Scan for the cell matching the given text and deliver its (x, y) coordinate at center. 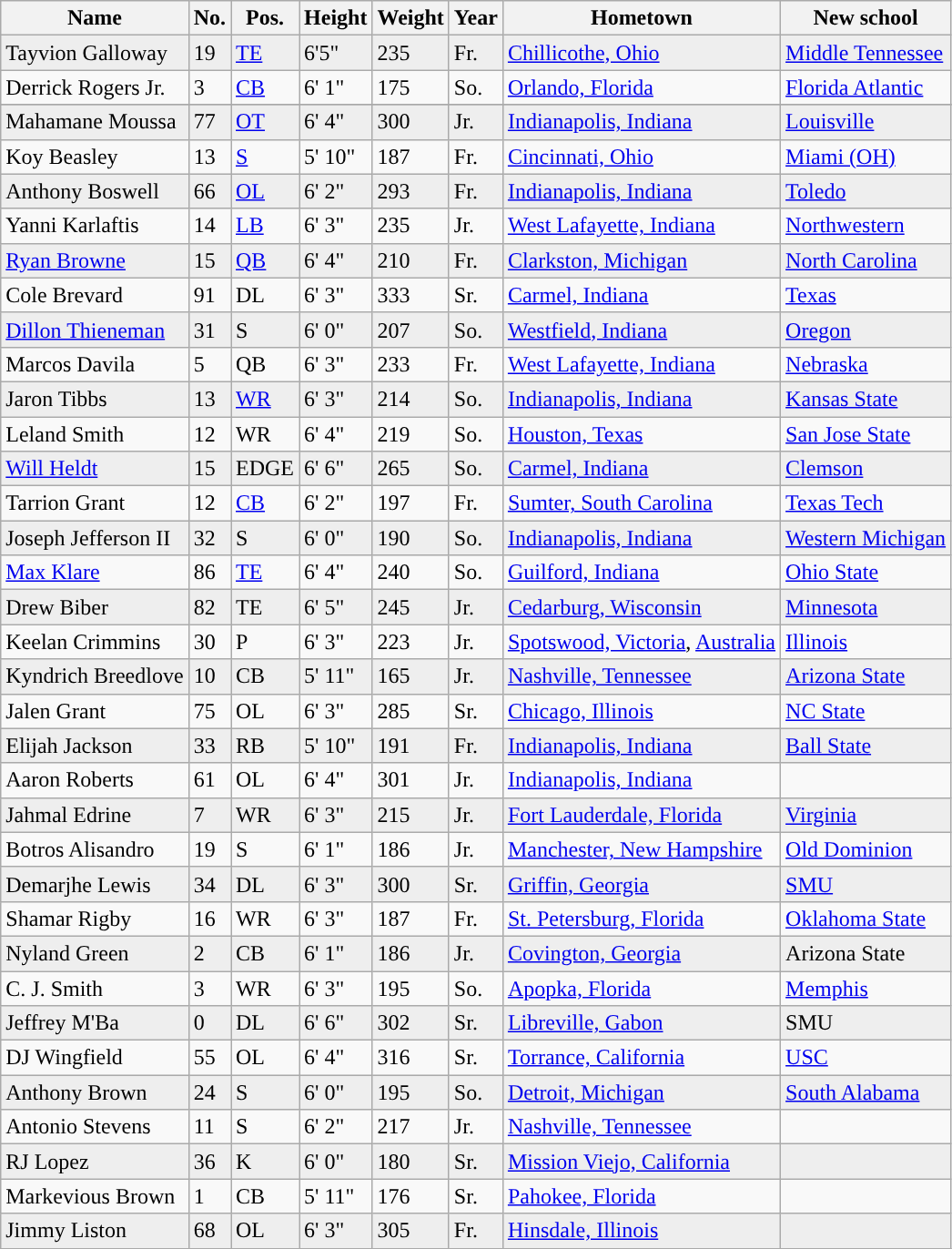
1 (209, 1196)
South Alabama (866, 1092)
14 (209, 226)
Miami (OH) (866, 157)
Guilford, Indiana (641, 573)
Clemson (866, 469)
180 (410, 1162)
5 (209, 364)
Cedarburg, Wisconsin (641, 607)
Detroit, Michigan (641, 1092)
Markevious Brown (95, 1196)
Dillon Thieneman (95, 330)
North Carolina (866, 260)
333 (410, 295)
245 (410, 607)
Anthony Brown (95, 1092)
Drew Biber (95, 607)
K (266, 1162)
Texas (866, 295)
30 (209, 642)
Cincinnati, Ohio (641, 157)
Orlando, Florida (641, 87)
Jahmal Edrine (95, 815)
61 (209, 780)
175 (410, 87)
165 (410, 676)
St. Petersburg, Florida (641, 919)
32 (209, 538)
Demarjhe Lewis (95, 884)
Jaron Tibbs (95, 399)
Spotswood, Victoria, Australia (641, 642)
Anthony Boswell (95, 191)
NC State (866, 711)
302 (410, 1023)
Antonio Stevens (95, 1127)
Botros Alisandro (95, 849)
New school (866, 18)
C. J. Smith (95, 988)
Chillicothe, Ohio (641, 53)
Marcos Davila (95, 364)
OT (266, 122)
Illinois (866, 642)
Libreville, Gabon (641, 1023)
Kyndrich Breedlove (95, 676)
Shamar Rigby (95, 919)
Weight (410, 18)
Max Klare (95, 573)
6'5" (336, 53)
Louisville (866, 122)
Florida Atlantic (866, 87)
Virginia (866, 815)
Jalen Grant (95, 711)
Fort Lauderdale, Florida (641, 815)
Joseph Jefferson II (95, 538)
Westfield, Indiana (641, 330)
Oregon (866, 330)
Jimmy Liston (95, 1231)
DJ Wingfield (95, 1058)
Pahokee, Florida (641, 1196)
Hinsdale, Illinois (641, 1231)
305 (410, 1231)
Covington, Georgia (641, 953)
Minnesota (866, 607)
11 (209, 1127)
Name (95, 18)
16 (209, 919)
77 (209, 122)
Houston, Texas (641, 434)
LB (266, 226)
Koy Beasley (95, 157)
Memphis (866, 988)
Kansas State (866, 399)
Will Heldt (95, 469)
Height (336, 18)
Hometown (641, 18)
Middle Tennessee (866, 53)
210 (410, 260)
Clarkston, Michigan (641, 260)
265 (410, 469)
Texas Tech (866, 503)
San Jose State (866, 434)
6' 5" (336, 607)
82 (209, 607)
Year (475, 18)
207 (410, 330)
P (266, 642)
Jeffrey M'Ba (95, 1023)
36 (209, 1162)
10 (209, 676)
24 (209, 1092)
Oklahoma State (866, 919)
Ball State (866, 746)
0 (209, 1023)
Northwestern (866, 226)
285 (410, 711)
91 (209, 295)
Western Michigan (866, 538)
Manchester, New Hampshire (641, 849)
293 (410, 191)
Keelan Crimmins (95, 642)
219 (410, 434)
223 (410, 642)
USC (866, 1058)
Torrance, California (641, 1058)
Chicago, Illinois (641, 711)
86 (209, 573)
240 (410, 573)
33 (209, 746)
316 (410, 1058)
Ohio State (866, 573)
7 (209, 815)
176 (410, 1196)
Apopka, Florida (641, 988)
Derrick Rogers Jr. (95, 87)
Elijah Jackson (95, 746)
Nyland Green (95, 953)
55 (209, 1058)
Cole Brevard (95, 295)
Pos. (266, 18)
2 (209, 953)
197 (410, 503)
31 (209, 330)
RB (266, 746)
EDGE (266, 469)
Tarrion Grant (95, 503)
RJ Lopez (95, 1162)
Old Dominion (866, 849)
75 (209, 711)
Nebraska (866, 364)
Aaron Roberts (95, 780)
214 (410, 399)
Ryan Browne (95, 260)
191 (410, 746)
68 (209, 1231)
Mahamane Moussa (95, 122)
Griffin, Georgia (641, 884)
217 (410, 1127)
Yanni Karlaftis (95, 226)
Mission Viejo, California (641, 1162)
215 (410, 815)
66 (209, 191)
301 (410, 780)
No. (209, 18)
Leland Smith (95, 434)
Tayvion Galloway (95, 53)
34 (209, 884)
Toledo (866, 191)
233 (410, 364)
190 (410, 538)
Sumter, South Carolina (641, 503)
